Pinpoint the cell where the given text exists, returning its (x, y) midpoint coordinate. 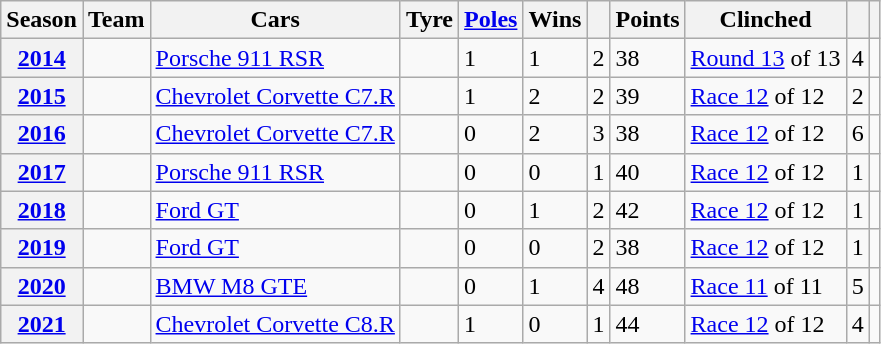
Round 13 of 13 (766, 58)
2020 (42, 286)
2019 (42, 248)
Clinched (766, 20)
Points (648, 20)
44 (648, 324)
Poles (491, 20)
Season (42, 20)
42 (648, 210)
Chevrolet Corvette C8.R (275, 324)
2018 (42, 210)
BMW M8 GTE (275, 286)
5 (858, 286)
Tyre (429, 20)
2015 (42, 96)
2017 (42, 172)
Wins (555, 20)
39 (648, 96)
Cars (275, 20)
2021 (42, 324)
48 (648, 286)
2016 (42, 134)
40 (648, 172)
Team (116, 20)
6 (858, 134)
2014 (42, 58)
Race 11 of 11 (766, 286)
3 (598, 134)
